From the cell containing the given text, extract its center point as (x, y) coordinate. 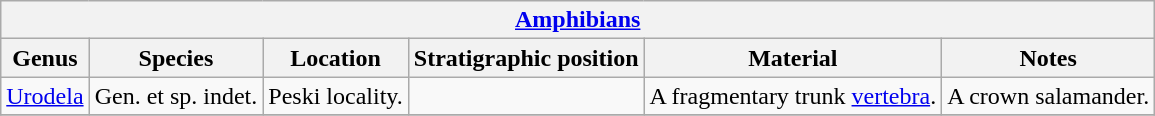
A fragmentary trunk vertebra. (793, 96)
Notes (1048, 58)
Species (176, 58)
A crown salamander. (1048, 96)
Genus (45, 58)
Material (793, 58)
Location (336, 58)
Amphibians (578, 20)
Gen. et sp. indet. (176, 96)
Stratigraphic position (526, 58)
Peski locality. (336, 96)
Urodela (45, 96)
